Detect which cell encompasses the target text, then output its (x, y) center coordinate. 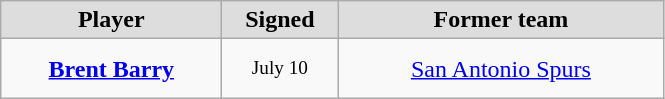
San Antonio Spurs (501, 69)
Former team (501, 20)
Signed (280, 20)
Brent Barry (112, 69)
July 10 (280, 69)
Player (112, 20)
